Find where the given text appears and provide that cell's center as (x, y) coordinate. 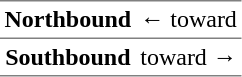
toward → (189, 57)
Northbound (68, 20)
Southbound (68, 57)
← toward (189, 20)
